Determine the (x, y) coordinate at the center of the cell enclosing the given text.  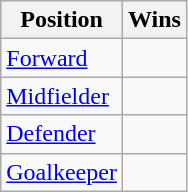
Wins (154, 20)
Defender (62, 134)
Forward (62, 58)
Position (62, 20)
Midfielder (62, 96)
Goalkeeper (62, 172)
